Return (X, Y) of the center of cell containing provided text 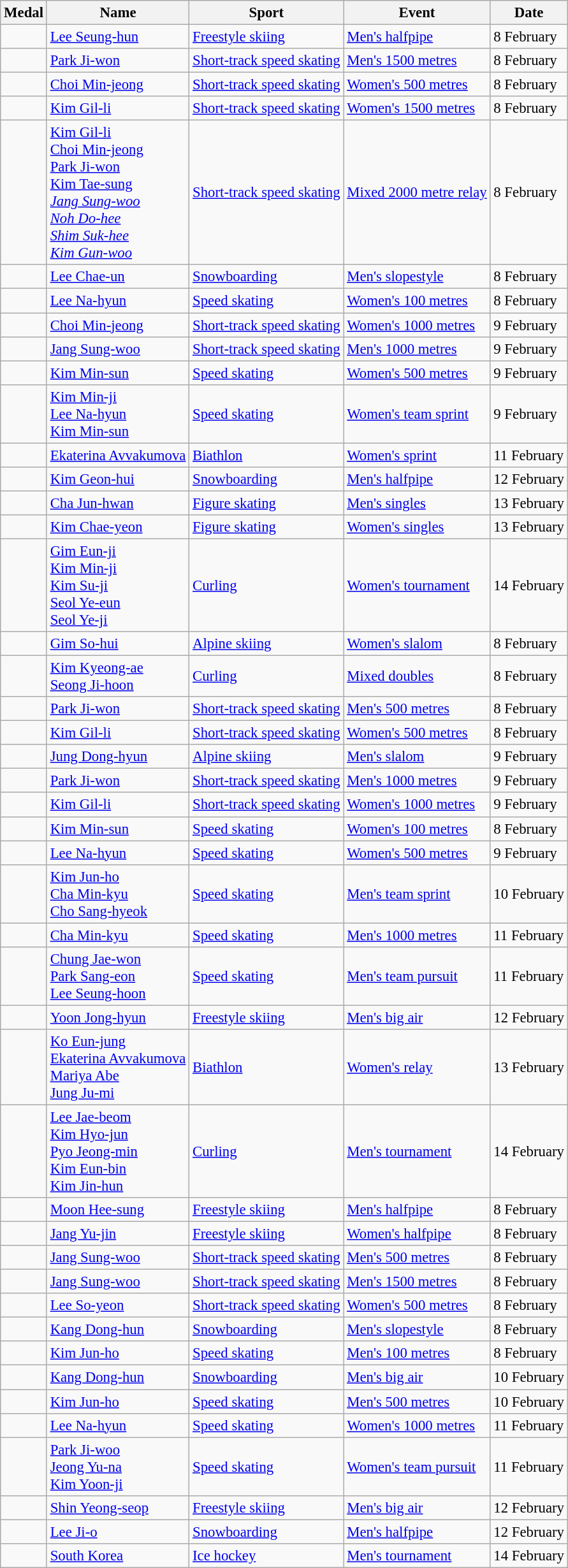
Women's relay (417, 1067)
Park Ji-wooJeong Yu-naKim Yoon-ji (117, 1467)
Shin Yeong-seop (117, 1507)
Lee Chae-un (117, 277)
Men's team sprint (417, 894)
Cha Min-kyu (117, 935)
Mixed doubles (417, 677)
Women's sprint (417, 455)
Women's team sprint (417, 414)
Name (117, 13)
Men's 100 metres (417, 1353)
Women's tournament (417, 585)
Women's singles (417, 527)
Women's 1500 metres (417, 108)
Jang Yu-jin (117, 1234)
Gim So-hui (117, 644)
Event (417, 13)
Ice hockey (266, 1556)
Date (529, 13)
Cha Jun-hwan (117, 503)
Lee Jae-beomKim Hyo-junPyo Jeong-minKim Eun-binKim Jin-hun (117, 1151)
Sport (266, 13)
Yoon Jong-hyun (117, 1017)
Lee So-yeon (117, 1305)
South Korea (117, 1556)
Ekaterina Avvakumova (117, 455)
Mixed 2000 metre relay (417, 192)
Ko Eun-jungEkaterina AvvakumovaMariya AbeJung Ju-mi (117, 1067)
Kim Min-jiLee Na-hyunKim Min-sun (117, 414)
Kim Jun-hoCha Min-kyuCho Sang-hyeok (117, 894)
Kim Gil-liChoi Min-jeongPark Ji-wonKim Tae-sungJang Sung-wooNoh Do-heeShim Suk-heeKim Gun-woo (117, 192)
Kim Chae-yeon (117, 527)
Moon Hee-sung (117, 1210)
Kim Kyeong-aeSeong Ji-hoon (117, 677)
Medal (24, 13)
Women's halfpipe (417, 1234)
Men's singles (417, 503)
Kim Geon-hui (117, 479)
Men's slalom (417, 757)
Chung Jae-wonPark Sang-eonLee Seung-hoon (117, 976)
Gim Eun-jiKim Min-jiKim Su-jiSeol Ye-eunSeol Ye-ji (117, 585)
Men's team pursuit (417, 976)
Jung Dong-hyun (117, 757)
Lee Seung-hun (117, 37)
Women's slalom (417, 644)
Women's team pursuit (417, 1467)
Lee Ji-o (117, 1532)
